Identify which cell holds the provided text, then report its (x, y) central coordinate. 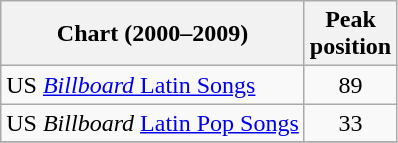
89 (350, 85)
US Billboard Latin Pop Songs (153, 123)
US Billboard Latin Songs (153, 85)
Chart (2000–2009) (153, 34)
Peakposition (350, 34)
33 (350, 123)
